From the cell containing the given text, extract its center point as (x, y) coordinate. 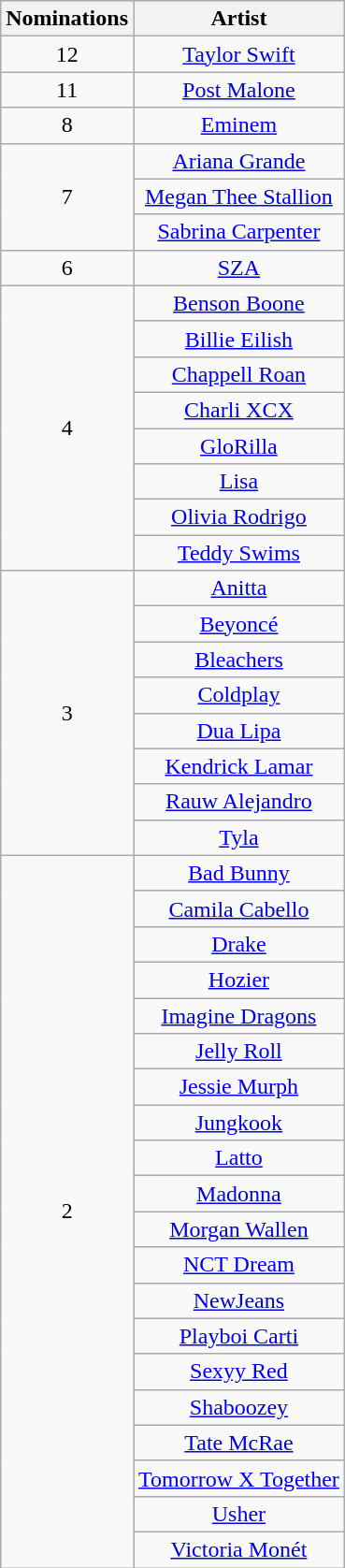
Ariana Grande (238, 161)
NCT Dream (238, 1265)
Tate McRae (238, 1443)
Lisa (238, 482)
Sabrina Carpenter (238, 232)
Playboi Carti (238, 1336)
4 (67, 428)
Drake (238, 944)
Latto (238, 1158)
12 (67, 54)
Teddy Swims (238, 553)
Jungkook (238, 1123)
Bleachers (238, 660)
Tomorrow X Together (238, 1478)
Imagine Dragons (238, 1015)
Beyoncé (238, 624)
Olivia Rodrigo (238, 517)
Bad Bunny (238, 873)
Shaboozey (238, 1407)
Rauw Alejandro (238, 802)
Post Malone (238, 90)
Usher (238, 1514)
3 (67, 713)
Morgan Wallen (238, 1229)
2 (67, 1211)
6 (67, 268)
Tyla (238, 837)
NewJeans (238, 1300)
Kendrick Lamar (238, 766)
GloRilla (238, 446)
Megan Thee Stallion (238, 196)
Sexyy Red (238, 1372)
Chappell Roan (238, 374)
SZA (238, 268)
Charli XCX (238, 410)
Jessie Murph (238, 1087)
Anitta (238, 588)
Dua Lipa (238, 731)
8 (67, 125)
Victoria Monét (238, 1549)
Eminem (238, 125)
Taylor Swift (238, 54)
Benson Boone (238, 303)
Camila Cabello (238, 908)
Artist (238, 19)
Nominations (67, 19)
Madonna (238, 1194)
Hozier (238, 980)
7 (67, 196)
Billie Eilish (238, 339)
Coldplay (238, 695)
Jelly Roll (238, 1052)
11 (67, 90)
